Locate the cell with the specified text and output its [X, Y] center coordinate. 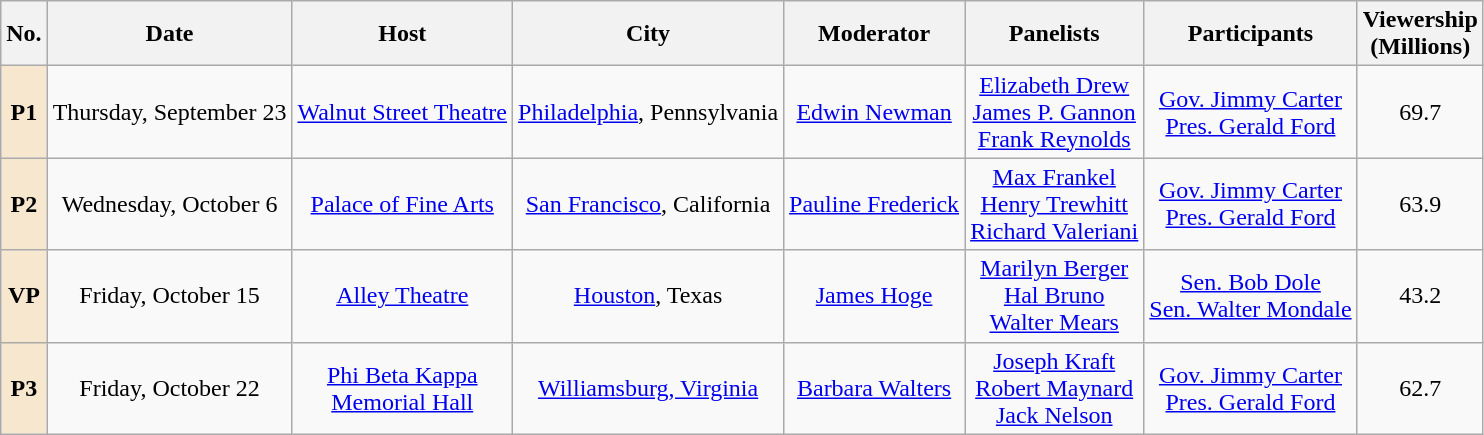
Date [170, 34]
Williamsburg, Virginia [648, 388]
City [648, 34]
Host [402, 34]
Viewership(Millions) [1420, 34]
Houston, Texas [648, 296]
Walnut Street Theatre [402, 112]
62.7 [1420, 388]
Pauline Frederick [874, 204]
Sen. Bob DoleSen. Walter Mondale [1250, 296]
Friday, October 22 [170, 388]
63.9 [1420, 204]
Max FrankelHenry TrewhittRichard Valeriani [1054, 204]
Joseph KraftRobert MaynardJack Nelson [1054, 388]
Philadelphia, Pennsylvania [648, 112]
Alley Theatre [402, 296]
VP [24, 296]
Elizabeth DrewJames P. GannonFrank Reynolds [1054, 112]
Friday, October 15 [170, 296]
San Francisco, California [648, 204]
No. [24, 34]
Panelists [1054, 34]
Palace of Fine Arts [402, 204]
69.7 [1420, 112]
P2 [24, 204]
Thursday, September 23 [170, 112]
Wednesday, October 6 [170, 204]
P3 [24, 388]
Participants [1250, 34]
Phi Beta Kappa Memorial Hall [402, 388]
P1 [24, 112]
Edwin Newman [874, 112]
43.2 [1420, 296]
James Hoge [874, 296]
Marilyn BergerHal BrunoWalter Mears [1054, 296]
Moderator [874, 34]
Barbara Walters [874, 388]
